Identify which cell holds the provided text, then report its [x, y] central coordinate. 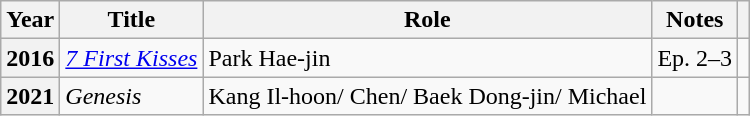
Kang Il-hoon/ Chen/ Baek Dong-jin/ Michael [428, 96]
Ep. 2–3 [695, 58]
Park Hae-jin [428, 58]
2016 [30, 58]
2021 [30, 96]
Year [30, 20]
Notes [695, 20]
7 First Kisses [132, 58]
Title [132, 20]
Role [428, 20]
Genesis [132, 96]
